Extract the [x, y] coordinate from the center of the cell holding the provided text.  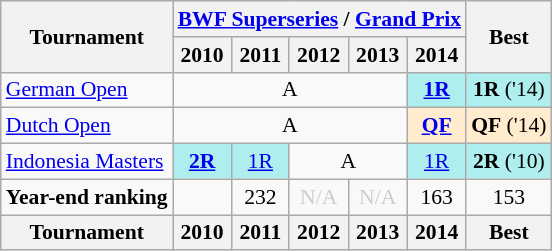
QF [436, 126]
153 [508, 197]
BWF Superseries / Grand Prix [320, 19]
Dutch Open [87, 126]
Indonesia Masters [87, 162]
German Open [87, 90]
2R ('10) [508, 162]
QF ('14) [508, 126]
1R ('14) [508, 90]
Year-end ranking [87, 197]
163 [436, 197]
232 [261, 197]
2R [202, 162]
